Determine the (x, y) coordinate at the center of the cell enclosing the given text.  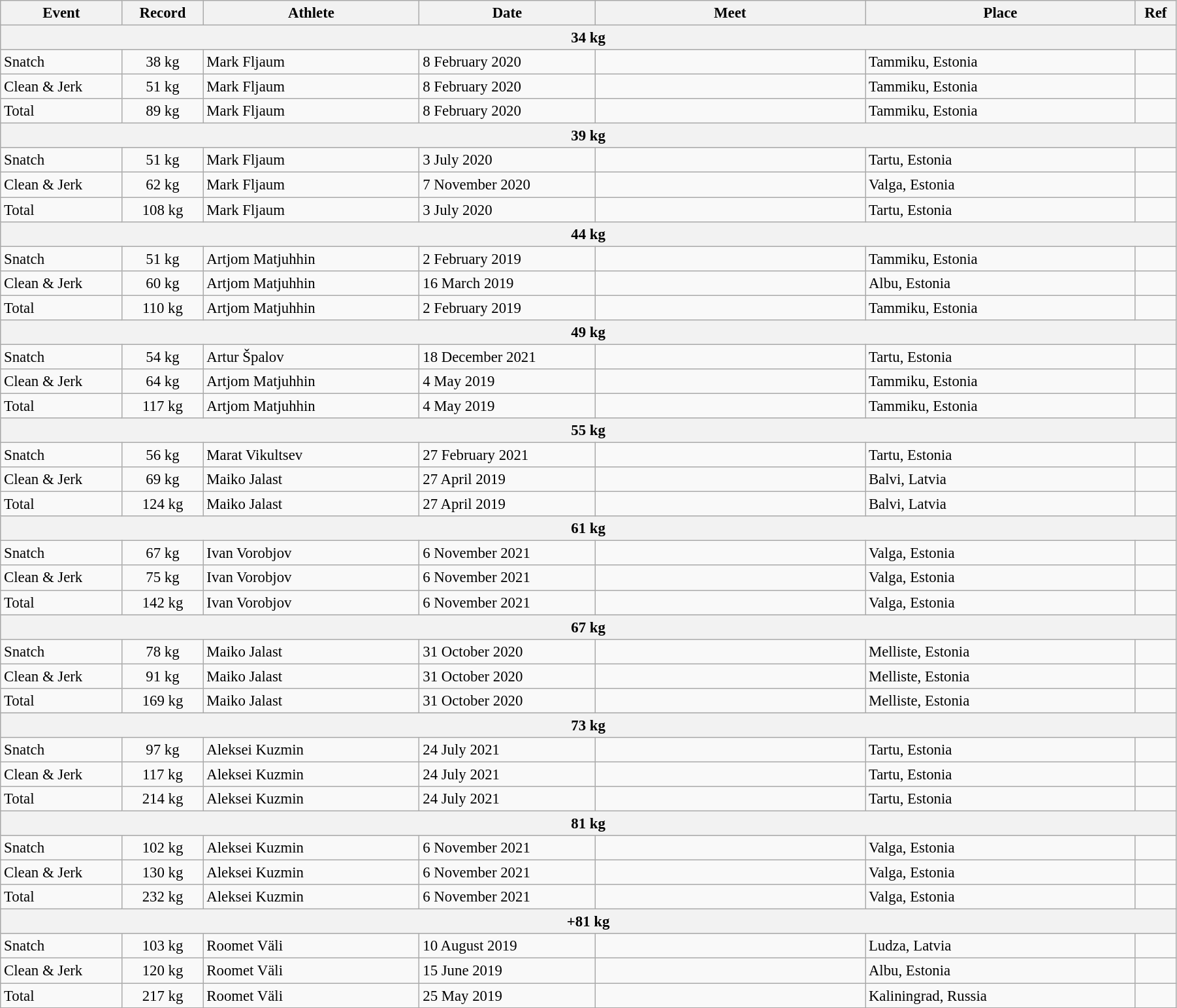
Ref (1155, 13)
108 kg (163, 210)
75 kg (163, 578)
16 March 2019 (507, 283)
54 kg (163, 357)
232 kg (163, 897)
44 kg (588, 234)
27 February 2021 (507, 455)
97 kg (163, 750)
214 kg (163, 799)
Place (1001, 13)
102 kg (163, 848)
25 May 2019 (507, 996)
10 August 2019 (507, 947)
60 kg (163, 283)
130 kg (163, 873)
62 kg (163, 185)
Record (163, 13)
103 kg (163, 947)
Ludza, Latvia (1001, 947)
61 kg (588, 528)
56 kg (163, 455)
34 kg (588, 38)
Event (61, 13)
89 kg (163, 111)
124 kg (163, 504)
Date (507, 13)
Kaliningrad, Russia (1001, 996)
Artur Špalov (311, 357)
7 November 2020 (507, 185)
91 kg (163, 676)
55 kg (588, 431)
18 December 2021 (507, 357)
120 kg (163, 971)
15 June 2019 (507, 971)
217 kg (163, 996)
78 kg (163, 651)
73 kg (588, 725)
169 kg (163, 701)
+81 kg (588, 922)
Athlete (311, 13)
Marat Vikultsev (311, 455)
49 kg (588, 333)
81 kg (588, 824)
69 kg (163, 480)
64 kg (163, 382)
39 kg (588, 136)
110 kg (163, 308)
142 kg (163, 602)
38 kg (163, 62)
Meet (730, 13)
